Pinpoint the cell where the given text exists, returning its [x, y] midpoint coordinate. 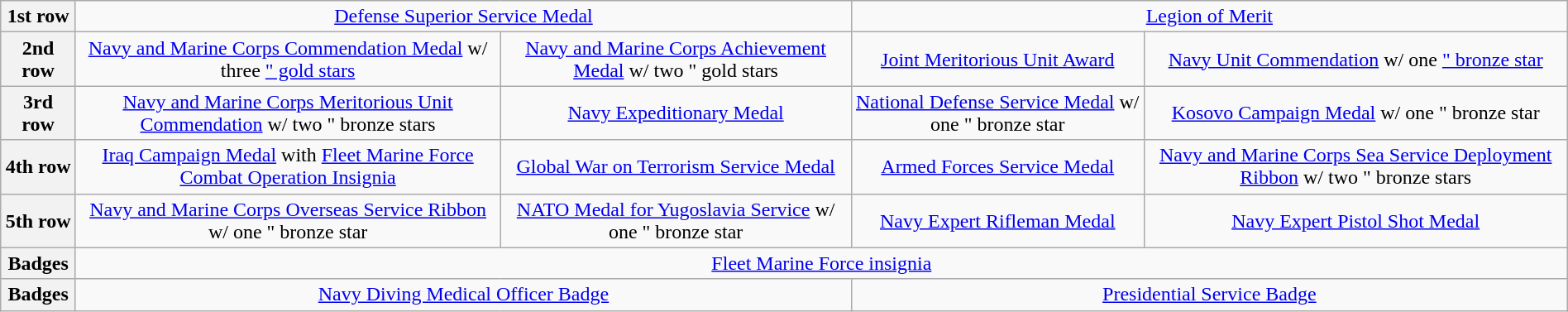
National Defense Service Medal w/ one " bronze star [997, 113]
Navy and Marine Corps Meritorious Unit Commendation w/ two " bronze stars [288, 113]
Legion of Merit [1209, 17]
Navy Expert Rifleman Medal [997, 220]
Navy and Marine Corps Sea Service Deployment Ribbon w/ two " bronze stars [1355, 167]
3rd row [38, 113]
Armed Forces Service Medal [997, 167]
Fleet Marine Force insignia [821, 263]
Navy Unit Commendation w/ one " bronze star [1355, 60]
Navy Diving Medical Officer Badge [463, 295]
Global War on Terrorism Service Medal [676, 167]
Navy and Marine Corps Overseas Service Ribbon w/ one " bronze star [288, 220]
Navy and Marine Corps Achievement Medal w/ two " gold stars [676, 60]
4th row [38, 167]
Navy Expert Pistol Shot Medal [1355, 220]
Presidential Service Badge [1209, 295]
1st row [38, 17]
2nd row [38, 60]
Joint Meritorious Unit Award [997, 60]
5th row [38, 220]
NATO Medal for Yugoslavia Service w/ one " bronze star [676, 220]
Kosovo Campaign Medal w/ one " bronze star [1355, 113]
Defense Superior Service Medal [463, 17]
Iraq Campaign Medal with Fleet Marine Force Combat Operation Insignia [288, 167]
Navy Expeditionary Medal [676, 113]
Navy and Marine Corps Commendation Medal w/ three " gold stars [288, 60]
